From the cell containing the given text, extract its center point as (x, y) coordinate. 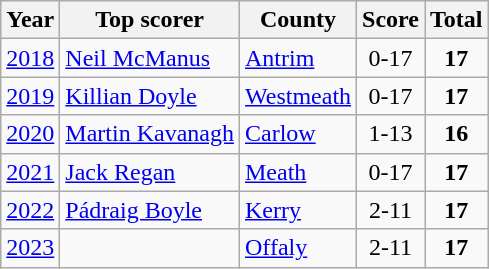
Westmeath (298, 96)
2018 (30, 58)
Year (30, 20)
Kerry (298, 210)
Neil McManus (150, 58)
2019 (30, 96)
Carlow (298, 134)
Martin Kavanagh (150, 134)
2020 (30, 134)
2022 (30, 210)
Pádraig Boyle (150, 210)
Top scorer (150, 20)
Killian Doyle (150, 96)
2021 (30, 172)
Offaly (298, 248)
Meath (298, 172)
Antrim (298, 58)
Jack Regan (150, 172)
Total (457, 20)
Score (391, 20)
2023 (30, 248)
County (298, 20)
1-13 (391, 134)
16 (457, 134)
